Detect which cell encompasses the target text, then output its [x, y] center coordinate. 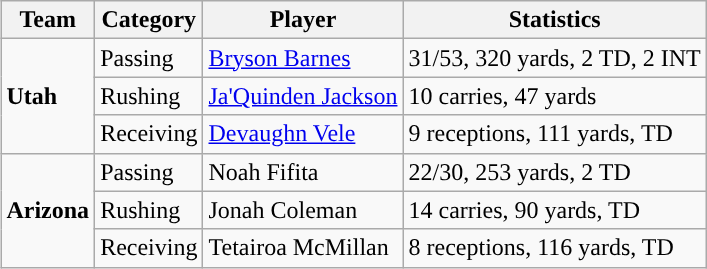
Bryson Barnes [303, 58]
14 carries, 90 yards, TD [554, 210]
Player [303, 20]
8 receptions, 116 yards, TD [554, 248]
31/53, 320 yards, 2 TD, 2 INT [554, 58]
Devaughn Vele [303, 134]
Arizona [48, 210]
10 carries, 47 yards [554, 96]
Noah Fifita [303, 172]
Category [149, 20]
Jonah Coleman [303, 210]
Tetairoa McMillan [303, 248]
22/30, 253 yards, 2 TD [554, 172]
Utah [48, 96]
Statistics [554, 20]
Team [48, 20]
Ja'Quinden Jackson [303, 96]
9 receptions, 111 yards, TD [554, 134]
